From the cell containing the given text, extract its center point as (x, y) coordinate. 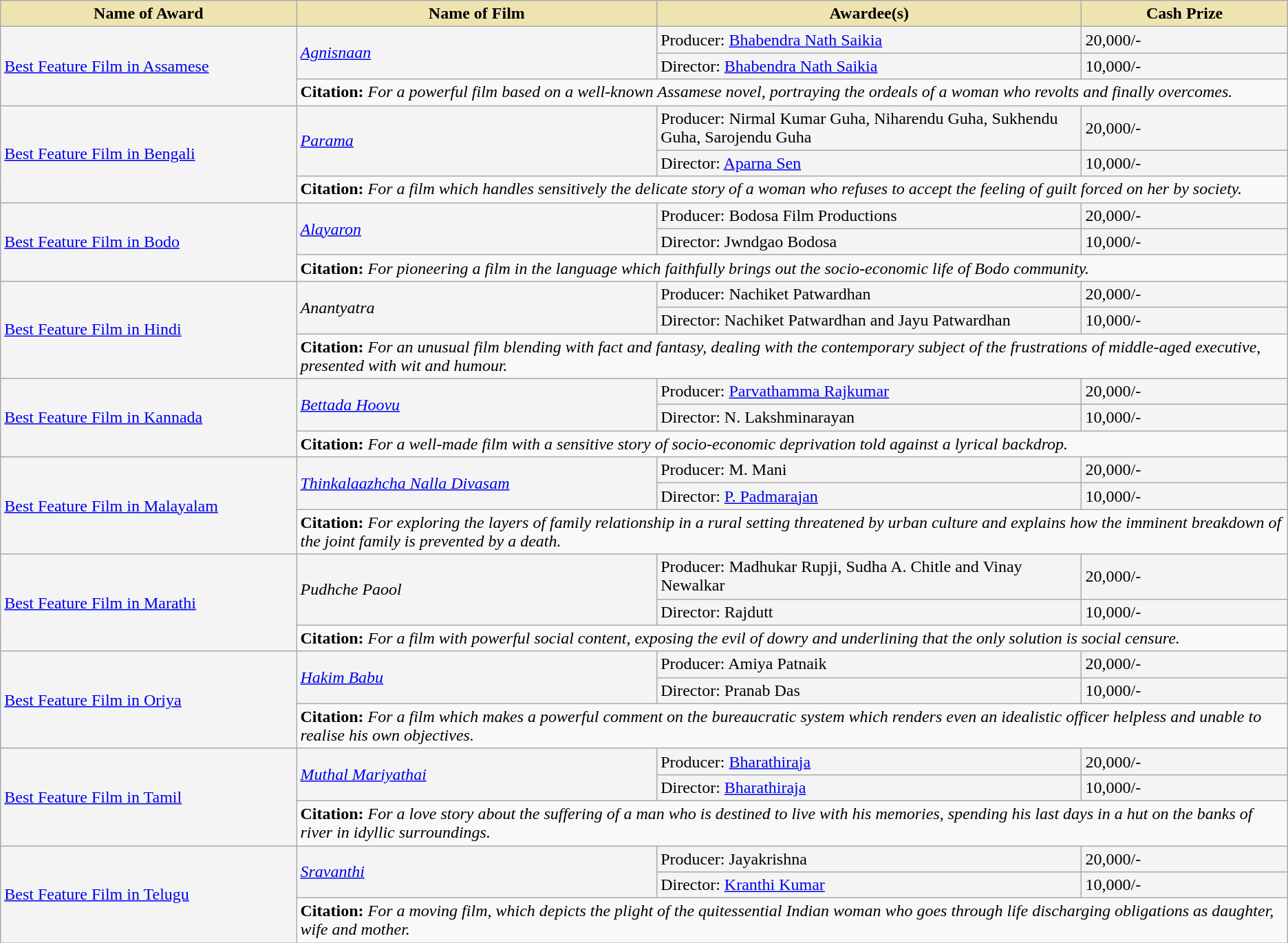
Producer: Nachiket Patwardhan (870, 294)
Director: Rajdutt (870, 612)
Director: Aparna Sen (870, 163)
Producer: Nirmal Kumar Guha, Niharendu Guha, Sukhendu Guha, Sarojendu Guha (870, 128)
Bettada Hoovu (477, 405)
Muthal Mariyathai (477, 774)
Alayaron (477, 229)
Awardee(s) (870, 14)
Best Feature Film in Oriya (149, 699)
Citation: For a film with powerful social content, exposing the evil of dowry and underlining that the only solution is social censure. (792, 638)
Citation: For pioneering a film in the language which faithfully brings out the socio-economic life of Bodo community. (792, 268)
Producer: M. Mani (870, 470)
Producer: Jayakrishna (870, 858)
Thinkalaazhcha Nalla Divasam (477, 483)
Citation: For a powerful film based on a well-known Assamese novel, portraying the ordeals of a woman who revolts and finally overcomes. (792, 92)
Name of Film (477, 14)
Best Feature Film in Hindi (149, 329)
Best Feature Film in Telugu (149, 893)
Agnisnaan (477, 53)
Best Feature Film in Bengali (149, 154)
Director: Nachiket Patwardhan and Jayu Patwardhan (870, 320)
Parama (477, 140)
Director: Bharathiraja (870, 787)
Director: P. Padmarajan (870, 496)
Director: Pranab Das (870, 690)
Producer: Bharathiraja (870, 761)
Producer: Bodosa Film Productions (870, 215)
Director: Bhabendra Nath Saikia (870, 66)
Hakim Babu (477, 677)
Director: N. Lakshminarayan (870, 418)
Director: Kranthi Kumar (870, 885)
Citation: For a well-made film with a sensitive story of socio-economic deprivation told against a lyrical backdrop. (792, 444)
Citation: For a film which handles sensitively the delicate story of a woman who refuses to accept the feeling of guilt forced on her by society. (792, 189)
Name of Award (149, 14)
Producer: Amiya Patnaik (870, 664)
Sravanthi (477, 871)
Best Feature Film in Malayalam (149, 505)
Producer: Parvathamma Rajkumar (870, 392)
Best Feature Film in Assamese (149, 66)
Best Feature Film in Bodo (149, 242)
Best Feature Film in Kannada (149, 418)
Pudhche Paool (477, 589)
Director: Jwndgao Bodosa (870, 242)
Best Feature Film in Tamil (149, 797)
Cash Prize (1185, 14)
Best Feature Film in Marathi (149, 603)
Producer: Bhabendra Nath Saikia (870, 40)
Anantyatra (477, 307)
Producer: Madhukar Rupji, Sudha A. Chitle and Vinay Newalkar (870, 577)
